Determine the (x, y) coordinate at the center of the cell enclosing the given text.  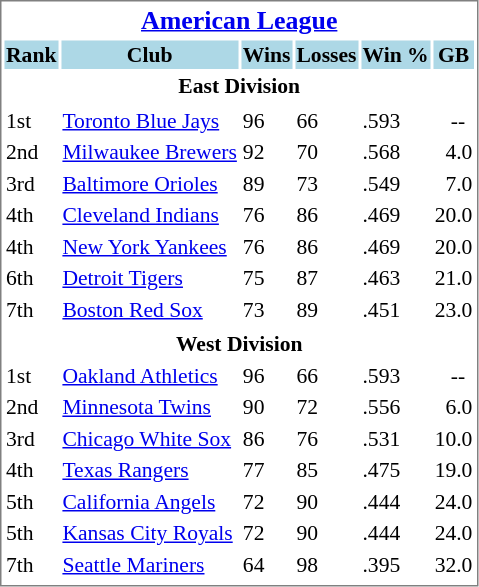
92 (266, 152)
West Division (238, 344)
Win % (396, 54)
23.0 (454, 310)
Milwaukee Brewers (150, 152)
10.0 (454, 438)
.531 (396, 438)
6.0 (454, 407)
64 (266, 564)
Minnesota Twins (150, 407)
21.0 (454, 278)
Kansas City Royals (150, 533)
Losses (326, 54)
California Angels (150, 502)
Rank (30, 54)
77 (266, 470)
Baltimore Orioles (150, 184)
87 (326, 278)
98 (326, 564)
East Division (238, 86)
New York Yankees (150, 246)
Oakland Athletics (150, 376)
Chicago White Sox (150, 438)
.475 (396, 470)
Wins (266, 54)
.463 (396, 278)
.395 (396, 564)
Toronto Blue Jays (150, 120)
75 (266, 278)
7.0 (454, 184)
70 (326, 152)
.451 (396, 310)
Cleveland Indians (150, 215)
Club (150, 54)
Seattle Mariners (150, 564)
American League (238, 20)
Texas Rangers (150, 470)
.556 (396, 407)
19.0 (454, 470)
.549 (396, 184)
32.0 (454, 564)
85 (326, 470)
6th (30, 278)
GB (454, 54)
Detroit Tigers (150, 278)
Boston Red Sox (150, 310)
4.0 (454, 152)
.568 (396, 152)
